Provide the [X, Y] coordinate of the cell's center where the given text is located.  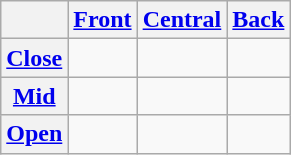
Back [258, 20]
Central [182, 20]
Mid [34, 96]
Open [34, 134]
Close [34, 58]
Front [102, 20]
